Capture the cell that displays the provided text and extract its (x, y) central coordinate. 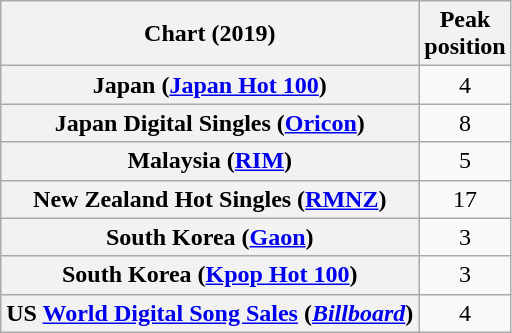
New Zealand Hot Singles (RMNZ) (210, 199)
Japan Digital Singles (Oricon) (210, 123)
17 (465, 199)
Chart (2019) (210, 34)
Japan (Japan Hot 100) (210, 85)
5 (465, 161)
Peakposition (465, 34)
South Korea (Gaon) (210, 237)
South Korea (Kpop Hot 100) (210, 275)
US World Digital Song Sales (Billboard) (210, 313)
8 (465, 123)
Malaysia (RIM) (210, 161)
